Extract the (x, y) coordinate from the center of the cell holding the provided text.  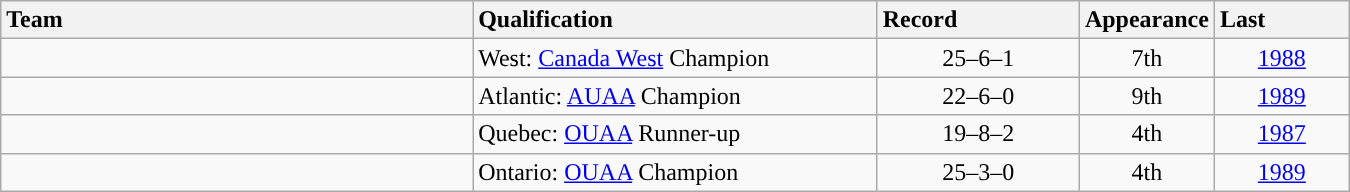
Team (237, 20)
1988 (1282, 58)
Record (978, 20)
West: Canada West Champion (675, 58)
25–6–1 (978, 58)
Ontario: OUAA Champion (675, 172)
1987 (1282, 134)
7th (1146, 58)
Last (1282, 20)
19–8–2 (978, 134)
Qualification (675, 20)
Atlantic: AUAA Champion (675, 96)
9th (1146, 96)
22–6–0 (978, 96)
Quebec: OUAA Runner-up (675, 134)
25–3–0 (978, 172)
Appearance (1146, 20)
